Return the [X, Y] coordinate for the center point of the cell that contains the specified text.  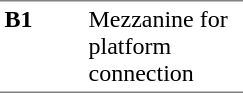
Mezzanine for platform connection [164, 46]
B1 [42, 46]
